Locate the cell with the specified text and output its (x, y) center coordinate. 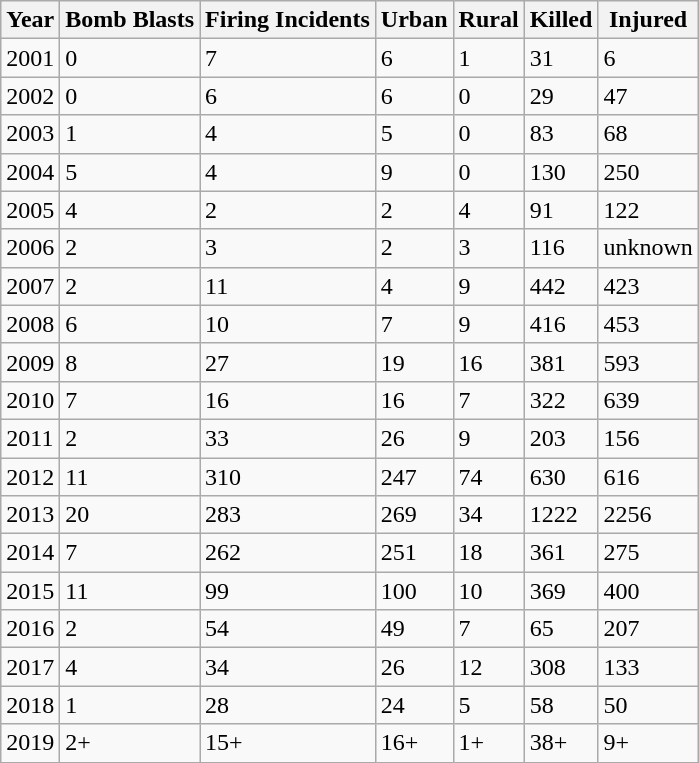
269 (414, 515)
100 (414, 591)
2010 (30, 400)
247 (414, 477)
65 (561, 629)
47 (648, 96)
369 (561, 591)
12 (488, 667)
24 (414, 705)
18 (488, 553)
2007 (30, 286)
Injured (648, 20)
2008 (30, 324)
156 (648, 438)
Bomb Blasts (130, 20)
1+ (488, 743)
27 (288, 362)
91 (561, 210)
2004 (30, 172)
361 (561, 553)
unknown (648, 248)
203 (561, 438)
322 (561, 400)
2005 (30, 210)
58 (561, 705)
74 (488, 477)
2019 (30, 743)
130 (561, 172)
453 (648, 324)
29 (561, 96)
2013 (30, 515)
2006 (30, 248)
33 (288, 438)
Firing Incidents (288, 20)
616 (648, 477)
99 (288, 591)
Urban (414, 20)
423 (648, 286)
2256 (648, 515)
207 (648, 629)
2+ (130, 743)
2009 (30, 362)
2001 (30, 58)
381 (561, 362)
8 (130, 362)
116 (561, 248)
83 (561, 134)
28 (288, 705)
31 (561, 58)
262 (288, 553)
251 (414, 553)
2015 (30, 591)
416 (561, 324)
2011 (30, 438)
50 (648, 705)
15+ (288, 743)
38+ (561, 743)
308 (561, 667)
2002 (30, 96)
19 (414, 362)
1222 (561, 515)
400 (648, 591)
20 (130, 515)
Killed (561, 20)
2003 (30, 134)
593 (648, 362)
54 (288, 629)
Year (30, 20)
Rural (488, 20)
310 (288, 477)
49 (414, 629)
2018 (30, 705)
283 (288, 515)
639 (648, 400)
68 (648, 134)
9+ (648, 743)
442 (561, 286)
250 (648, 172)
275 (648, 553)
2012 (30, 477)
122 (648, 210)
2017 (30, 667)
630 (561, 477)
16+ (414, 743)
2016 (30, 629)
133 (648, 667)
2014 (30, 553)
